From the cell containing the given text, extract its center point as [x, y] coordinate. 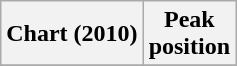
Chart (2010) [72, 34]
Peakposition [189, 34]
